Extract the (X, Y) coordinate from the center of the cell holding the provided text.  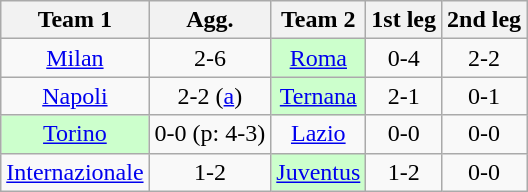
Torino (75, 134)
Milan (75, 58)
2-2 (484, 58)
0-4 (404, 58)
Lazio (318, 134)
Juventus (318, 172)
1st leg (404, 20)
Ternana (318, 96)
2-6 (210, 58)
Roma (318, 58)
Internazionale (75, 172)
Team 1 (75, 20)
2-2 (a) (210, 96)
0-0 (p: 4-3) (210, 134)
Team 2 (318, 20)
0-1 (484, 96)
2nd leg (484, 20)
Napoli (75, 96)
Agg. (210, 20)
2-1 (404, 96)
